Return (x, y) of the center of cell containing provided text 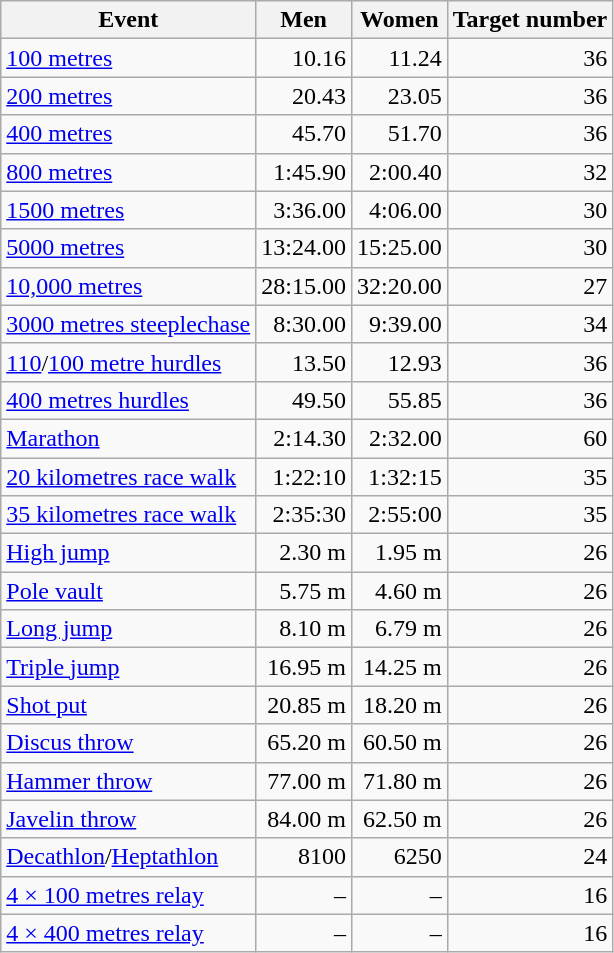
84.00 m (304, 819)
100 metres (128, 58)
6250 (399, 857)
5000 metres (128, 248)
1:32:15 (399, 477)
2:55:00 (399, 515)
Marathon (128, 438)
15:25.00 (399, 248)
1:45.90 (304, 172)
400 metres hurdles (128, 400)
2:14.30 (304, 438)
60 (530, 438)
51.70 (399, 134)
45.70 (304, 134)
32 (530, 172)
Shot put (128, 705)
200 metres (128, 96)
1500 metres (128, 210)
77.00 m (304, 781)
27 (530, 286)
65.20 m (304, 743)
Pole vault (128, 591)
Triple jump (128, 667)
35 kilometres race walk (128, 515)
Event (128, 20)
60.50 m (399, 743)
Discus throw (128, 743)
1.95 m (399, 553)
400 metres (128, 134)
62.50 m (399, 819)
55.85 (399, 400)
4.60 m (399, 591)
13.50 (304, 362)
14.25 m (399, 667)
8:30.00 (304, 324)
2:00.40 (399, 172)
23.05 (399, 96)
28:15.00 (304, 286)
3:36.00 (304, 210)
800 metres (128, 172)
Javelin throw (128, 819)
16.95 m (304, 667)
12.93 (399, 362)
2.30 m (304, 553)
8.10 m (304, 629)
24 (530, 857)
20.43 (304, 96)
10,000 metres (128, 286)
Hammer throw (128, 781)
1:22:10 (304, 477)
20.85 m (304, 705)
6.79 m (399, 629)
2:35:30 (304, 515)
20 kilometres race walk (128, 477)
4 × 100 metres relay (128, 895)
110/100 metre hurdles (128, 362)
Decathlon/Heptathlon (128, 857)
9:39.00 (399, 324)
Long jump (128, 629)
13:24.00 (304, 248)
32:20.00 (399, 286)
4 × 400 metres relay (128, 933)
10.16 (304, 58)
4:06.00 (399, 210)
Men (304, 20)
5.75 m (304, 591)
49.50 (304, 400)
2:32.00 (399, 438)
8100 (304, 857)
34 (530, 324)
11.24 (399, 58)
18.20 m (399, 705)
Women (399, 20)
High jump (128, 553)
3000 metres steeplechase (128, 324)
71.80 m (399, 781)
Target number (530, 20)
